Locate the cell with the specified text and output its [X, Y] center coordinate. 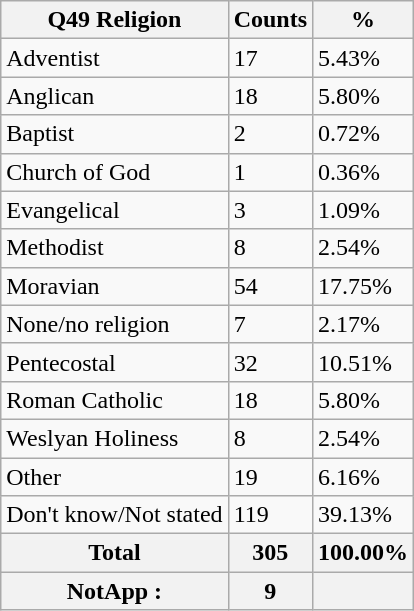
Moravian [114, 286]
Adventist [114, 58]
3 [270, 210]
54 [270, 286]
2 [270, 134]
Anglican [114, 96]
39.13% [364, 515]
None/no religion [114, 324]
0.36% [364, 172]
Roman Catholic [114, 400]
17.75% [364, 286]
1.09% [364, 210]
10.51% [364, 362]
1 [270, 172]
Q49 Religion [114, 20]
7 [270, 324]
Total [114, 553]
5.43% [364, 58]
100.00% [364, 553]
Weslyan Holiness [114, 438]
0.72% [364, 134]
9 [270, 591]
Methodist [114, 248]
NotApp : [114, 591]
Evangelical [114, 210]
Church of God [114, 172]
6.16% [364, 477]
Pentecostal [114, 362]
17 [270, 58]
19 [270, 477]
% [364, 20]
2.17% [364, 324]
Counts [270, 20]
119 [270, 515]
Other [114, 477]
32 [270, 362]
Baptist [114, 134]
305 [270, 553]
Don't know/Not stated [114, 515]
